Return (X, Y) of the center of cell containing provided text 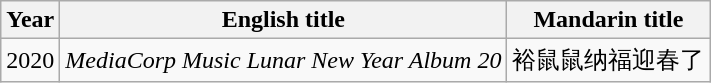
裕鼠鼠纳福迎春了 (608, 60)
2020 (30, 60)
Mandarin title (608, 20)
MediaCorp Music Lunar New Year Album 20 (284, 60)
Year (30, 20)
English title (284, 20)
